Search for the cell housing the specified text and yield its (x, y) center coordinate. 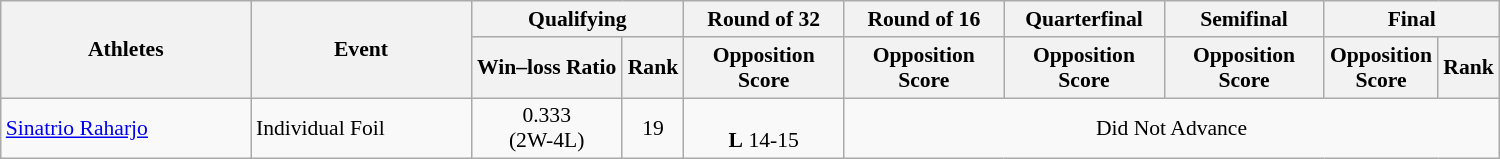
0.333 (2W-4L) (546, 128)
Round of 32 (764, 19)
Win–loss Ratio (546, 68)
Athletes (126, 50)
Round of 16 (924, 19)
Did Not Advance (1172, 128)
Semifinal (1244, 19)
Final (1412, 19)
Qualifying (578, 19)
Sinatrio Raharjo (126, 128)
L 14-15 (764, 128)
19 (652, 128)
Quarterfinal (1084, 19)
Event (361, 50)
Individual Foil (361, 128)
